Provide the [X, Y] coordinate of the cell's center where the given text is located.  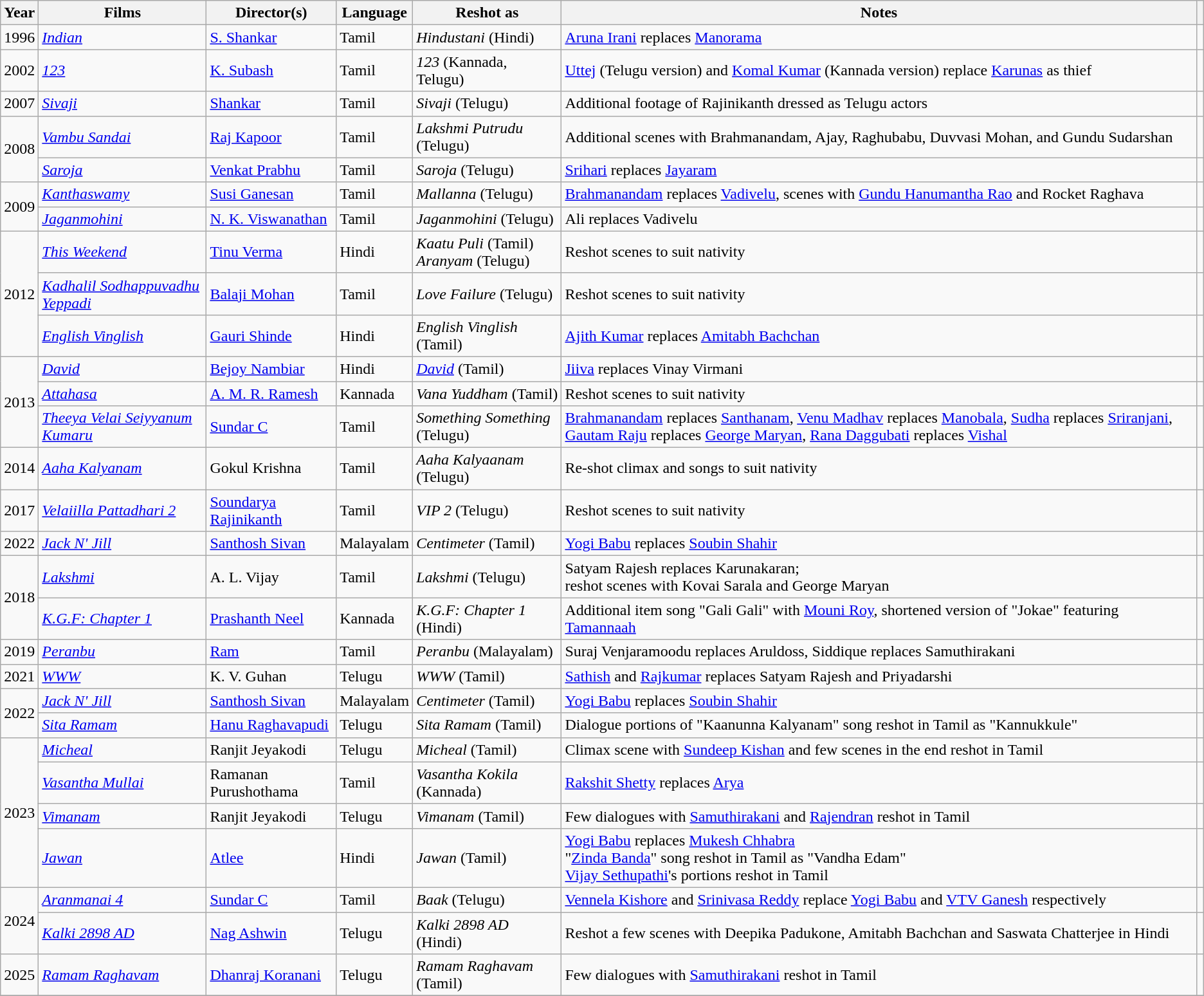
This Weekend [122, 252]
Bejoy Nambiar [271, 369]
Few dialogues with Samuthirakani and Rajendran reshot in Tamil [879, 816]
Vennela Kishore and Srinivasa Reddy replace Yogi Babu and VTV Ganesh respectively [879, 899]
2012 [19, 293]
Kadhalil Sodhappuvadhu Yeppadi [122, 293]
1996 [19, 37]
Susi Ganesan [271, 194]
Indian [122, 37]
S. Shankar [271, 37]
Jawan [122, 858]
Lakshmi Putrudu (Telugu) [488, 136]
Atlee [271, 858]
Micheal (Tamil) [488, 750]
Saroja (Telugu) [488, 170]
David [122, 369]
Mallanna (Telugu) [488, 194]
2024 [19, 920]
Sita Ramam [122, 725]
N. K. Viswanathan [271, 219]
Aruna Irani replaces Manorama [879, 37]
Raj Kapoor [271, 136]
2021 [19, 676]
Peranbu (Malayalam) [488, 652]
Films [122, 13]
Reshot a few scenes with Deepika Padukone, Amitabh Bachchan and Saswata Chatterjee in Hindi [879, 933]
Uttej (Telugu version) and Komal Kumar (Kannada version) replace Karunas as thief [879, 71]
Brahmanandam replaces Vadivelu, scenes with Gundu Hanumantha Rao and Rocket Raghava [879, 194]
Vana Yuddham (Tamil) [488, 393]
Velaiilla Pattadhari 2 [122, 511]
Sita Ramam (Tamil) [488, 725]
Balaji Mohan [271, 293]
English Vinglish [122, 336]
Ajith Kumar replaces Amitabh Bachchan [879, 336]
Jawan (Tamil) [488, 858]
Additional scenes with Brahmanandam, Ajay, Raghubabu, Duvvasi Mohan, and Gundu Sudarshan [879, 136]
2017 [19, 511]
Aaha Kalyaanam (Telugu) [488, 468]
Kanthaswamy [122, 194]
Prashanth Neel [271, 619]
Kalki 2898 AD [122, 933]
2013 [19, 401]
Ali replaces Vadivelu [879, 219]
WWW [122, 676]
Srihari replaces Jayaram [879, 170]
Few dialogues with Samuthirakani reshot in Tamil [879, 975]
123 [122, 71]
Aaha Kalyanam [122, 468]
2023 [19, 812]
A. L. Vijay [271, 576]
Notes [879, 13]
Soundarya Rajinikanth [271, 511]
Additional item song "Gali Gali" with Mouni Roy, shortened version of "Jokae" featuring Tamannaah [879, 619]
Ramam Raghavam (Tamil) [488, 975]
English Vinglish (Tamil) [488, 336]
Rakshit Shetty replaces Arya [879, 782]
Vasantha Mullai [122, 782]
Reshot as [488, 13]
Theeya Velai Seiyyanum Kumaru [122, 427]
Aranmanai 4 [122, 899]
2009 [19, 207]
Gauri Shinde [271, 336]
Sivaji (Telugu) [488, 104]
Ram [271, 652]
Additional footage of Rajinikanth dressed as Telugu actors [879, 104]
Dialogue portions of "Kaanunna Kalyanam" song reshot in Tamil as "Kannukkule" [879, 725]
David (Tamil) [488, 369]
2019 [19, 652]
Climax scene with Sundeep Kishan and few scenes in the end reshot in Tamil [879, 750]
Peranbu [122, 652]
Hanu Raghavapudi [271, 725]
123 (Kannada, Telugu) [488, 71]
WWW (Tamil) [488, 676]
Suraj Venjaramoodu replaces Aruldoss, Siddique replaces Samuthirakani [879, 652]
Nag Ashwin [271, 933]
Vambu Sandai [122, 136]
Language [374, 13]
Attahasa [122, 393]
Re-shot climax and songs to suit nativity [879, 468]
Dhanraj Koranani [271, 975]
Sivaji [122, 104]
Vimanam (Tamil) [488, 816]
Vasantha Kokila (Kannada) [488, 782]
2014 [19, 468]
Venkat Prabhu [271, 170]
Yogi Babu replaces Mukesh Chhabra"Zinda Banda" song reshot in Tamil as "Vandha Edam" Vijay Sethupathi's portions reshot in Tamil [879, 858]
Saroja [122, 170]
Shankar [271, 104]
Jaganmohini (Telugu) [488, 219]
Micheal [122, 750]
K.G.F: Chapter 1 (Hindi) [488, 619]
Kaatu Puli (Tamil) Aranyam (Telugu) [488, 252]
Hindustani (Hindi) [488, 37]
Satyam Rajesh replaces Karunakaran;reshot scenes with Kovai Sarala and George Maryan [879, 576]
Year [19, 13]
2008 [19, 149]
Jaganmohini [122, 219]
2002 [19, 71]
Ramam Raghavam [122, 975]
K. Subash [271, 71]
Tinu Verma [271, 252]
Gokul Krishna [271, 468]
A. M. R. Ramesh [271, 393]
Director(s) [271, 13]
Sathish and Rajkumar replaces Satyam Rajesh and Priyadarshi [879, 676]
2018 [19, 598]
K. V. Guhan [271, 676]
Kalki 2898 AD (Hindi) [488, 933]
Love Failure (Telugu) [488, 293]
Lakshmi [122, 576]
2025 [19, 975]
K.G.F: Chapter 1 [122, 619]
Something Something (Telugu) [488, 427]
Baak (Telugu) [488, 899]
Vimanam [122, 816]
Ramanan Purushothama [271, 782]
2007 [19, 104]
VIP 2 (Telugu) [488, 511]
Jiiva replaces Vinay Virmani [879, 369]
Lakshmi (Telugu) [488, 576]
